Return the [x, y] coordinate for the center point of the cell that contains the specified text.  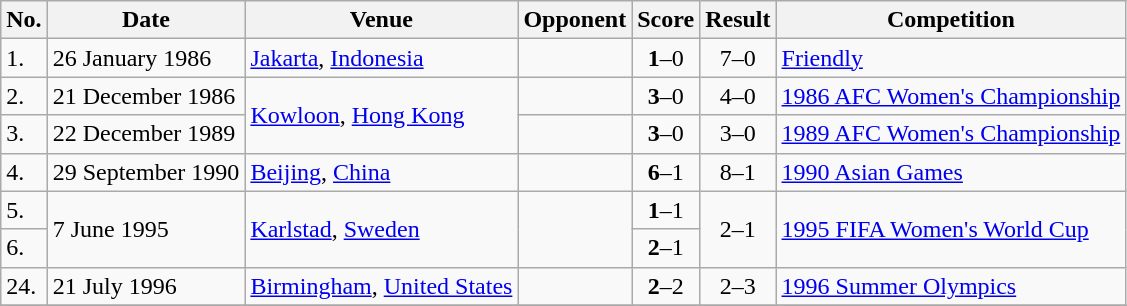
4. [24, 172]
Beijing, China [382, 172]
24. [24, 286]
Score [666, 20]
1–0 [666, 58]
3. [24, 134]
1990 Asian Games [951, 172]
7–0 [738, 58]
29 September 1990 [146, 172]
2–3 [738, 286]
6. [24, 248]
Jakarta, Indonesia [382, 58]
Opponent [575, 20]
4–0 [738, 96]
6–1 [666, 172]
Competition [951, 20]
1989 AFC Women's Championship [951, 134]
21 December 1986 [146, 96]
8–1 [738, 172]
1996 Summer Olympics [951, 286]
2. [24, 96]
1986 AFC Women's Championship [951, 96]
22 December 1989 [146, 134]
1–1 [666, 210]
1. [24, 58]
2–2 [666, 286]
Result [738, 20]
26 January 1986 [146, 58]
7 June 1995 [146, 229]
Date [146, 20]
21 July 1996 [146, 286]
5. [24, 210]
Venue [382, 20]
Karlstad, Sweden [382, 229]
Birmingham, United States [382, 286]
Kowloon, Hong Kong [382, 115]
1995 FIFA Women's World Cup [951, 229]
Friendly [951, 58]
No. [24, 20]
